Determine the (X, Y) coordinate at the center of the cell enclosing the given text.  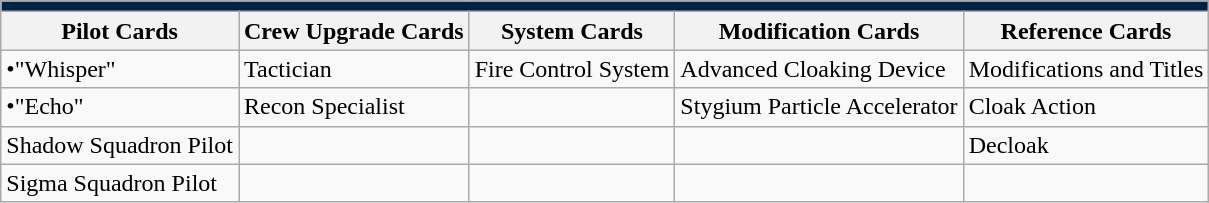
Tactician (354, 69)
Fire Control System (572, 69)
Reference Cards (1086, 31)
•"Whisper" (120, 69)
System Cards (572, 31)
Modifications and Titles (1086, 69)
Shadow Squadron Pilot (120, 145)
Pilot Cards (120, 31)
Cloak Action (1086, 107)
Recon Specialist (354, 107)
Stygium Particle Accelerator (819, 107)
Crew Upgrade Cards (354, 31)
Advanced Cloaking Device (819, 69)
•"Echo" (120, 107)
Sigma Squadron Pilot (120, 183)
Modification Cards (819, 31)
Decloak (1086, 145)
